Provide the (X, Y) coordinate of the cell's center where the given text is located.  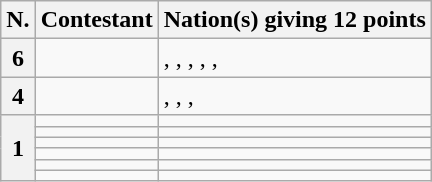
6 (18, 58)
4 (18, 96)
, , , , , (294, 58)
Nation(s) giving 12 points (294, 20)
N. (18, 20)
1 (18, 148)
, , , (294, 96)
Contestant (96, 20)
